Detect which cell encompasses the target text, then output its [x, y] center coordinate. 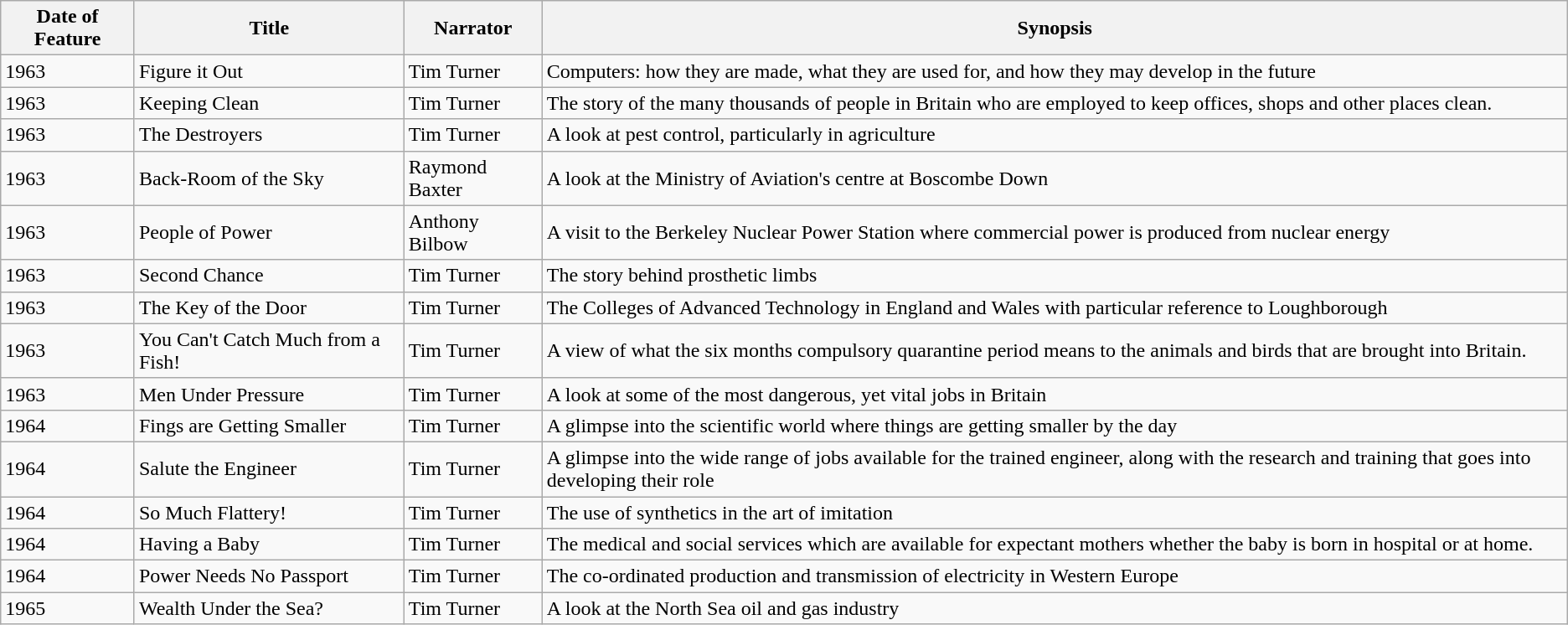
1965 [68, 608]
A look at pest control, particularly in agriculture [1055, 135]
The Key of the Door [269, 307]
You Can't Catch Much from a Fish! [269, 350]
Fings are Getting Smaller [269, 426]
A look at the Ministry of Aviation's centre at Boscombe Down [1055, 178]
A glimpse into the wide range of jobs available for the trained engineer, along with the research and training that goes into developing their role [1055, 469]
A visit to the Berkeley Nuclear Power Station where commercial power is produced from nuclear energy [1055, 233]
The medical and social services which are available for expectant mothers whether the baby is born in hospital or at home. [1055, 545]
Having a Baby [269, 545]
Raymond Baxter [472, 178]
A look at some of the most dangerous, yet vital jobs in Britain [1055, 394]
Anthony Bilbow [472, 233]
Narrator [472, 28]
Keeping Clean [269, 103]
Date of Feature [68, 28]
Back-Room of the Sky [269, 178]
Title [269, 28]
A glimpse into the scientific world where things are getting smaller by the day [1055, 426]
The Colleges of Advanced Technology in England and Wales with particular reference to Loughborough [1055, 307]
Figure it Out [269, 71]
So Much Flattery! [269, 512]
The story behind prosthetic limbs [1055, 276]
The co-ordinated production and transmission of electricity in Western Europe [1055, 576]
A look at the North Sea oil and gas industry [1055, 608]
Second Chance [269, 276]
The story of the many thousands of people in Britain who are employed to keep offices, shops and other places clean. [1055, 103]
Men Under Pressure [269, 394]
Computers: how they are made, what they are used for, and how they may develop in the future [1055, 71]
Synopsis [1055, 28]
Power Needs No Passport [269, 576]
The Destroyers [269, 135]
The use of synthetics in the art of imitation [1055, 512]
Salute the Engineer [269, 469]
People of Power [269, 233]
A view of what the six months compulsory quarantine period means to the animals and birds that are brought into Britain. [1055, 350]
Wealth Under the Sea? [269, 608]
